Return the (x, y) coordinate for the center point of the cell that contains the specified text.  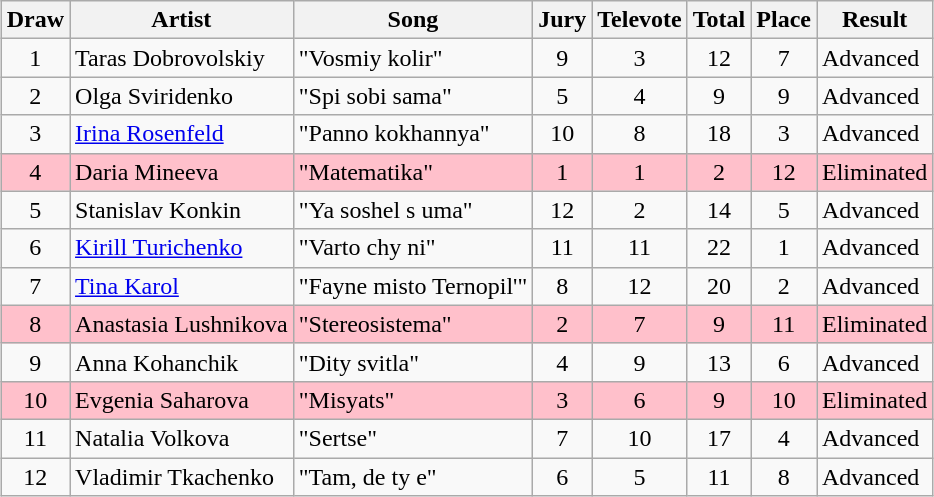
"Misyats" (413, 400)
Anna Kohanchik (182, 362)
14 (719, 210)
17 (719, 438)
"Tam, de ty e" (413, 477)
Stanislav Konkin (182, 210)
"Dity svitla" (413, 362)
"Varto chy ni" (413, 248)
Vladimir Tkachenko (182, 477)
Artist (182, 20)
Evgenia Saharova (182, 400)
Irina Rosenfeld (182, 134)
Jury (562, 20)
Draw (35, 20)
Natalia Volkova (182, 438)
"Ya soshel s uma" (413, 210)
22 (719, 248)
13 (719, 362)
"Panno kokhannya" (413, 134)
"Vosmiy kolir" (413, 58)
"Stereosistema" (413, 324)
Place (784, 20)
Televote (640, 20)
18 (719, 134)
"Fayne misto Ternopil'" (413, 286)
"Sertse" (413, 438)
"Spi sobi sama" (413, 96)
Result (874, 20)
"Matematika" (413, 172)
20 (719, 286)
Tina Karol (182, 286)
Olga Sviridenko (182, 96)
Kirill Turichenko (182, 248)
Total (719, 20)
Anastasia Lushnikova (182, 324)
Taras Dobrovolskiy (182, 58)
Daria Mineeva (182, 172)
Song (413, 20)
